Return the [X, Y] coordinate for the center point of the cell that contains the specified text.  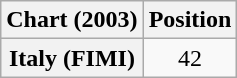
Position [190, 20]
Italy (FIMI) [72, 58]
42 [190, 58]
Chart (2003) [72, 20]
